Provide the (X, Y) coordinate of the cell's center where the given text is located.  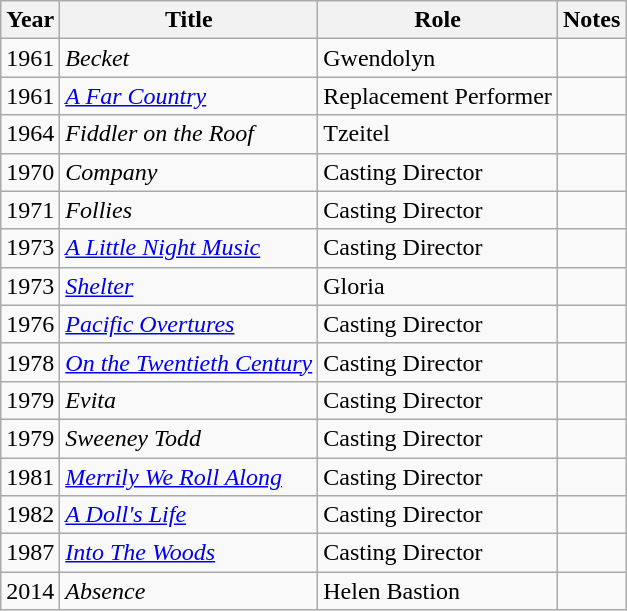
Pacific Overtures (189, 324)
Absence (189, 591)
Company (189, 172)
1971 (30, 210)
1978 (30, 362)
Fiddler on the Roof (189, 134)
1964 (30, 134)
2014 (30, 591)
1981 (30, 477)
1982 (30, 515)
Becket (189, 58)
A Far Country (189, 96)
Gwendolyn (438, 58)
Follies (189, 210)
On the Twentieth Century (189, 362)
1987 (30, 553)
1970 (30, 172)
Replacement Performer (438, 96)
Sweeney Todd (189, 438)
Notes (591, 20)
Tzeitel (438, 134)
Into The Woods (189, 553)
Evita (189, 400)
1976 (30, 324)
Title (189, 20)
Shelter (189, 286)
Merrily We Roll Along (189, 477)
Role (438, 20)
Helen Bastion (438, 591)
A Doll's Life (189, 515)
Gloria (438, 286)
Year (30, 20)
A Little Night Music (189, 248)
